Return (x, y) of the center of cell containing provided text 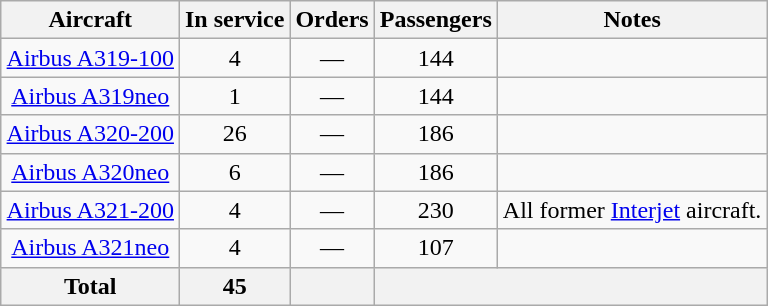
Notes (632, 20)
Airbus A319-100 (90, 58)
Passengers (436, 20)
26 (234, 134)
230 (436, 210)
Airbus A319neo (90, 96)
1 (234, 96)
Airbus A320neo (90, 172)
Airbus A320-200 (90, 134)
Airbus A321neo (90, 248)
Total (90, 286)
107 (436, 248)
Airbus A321-200 (90, 210)
In service (234, 20)
Aircraft (90, 20)
All former Interjet aircraft. (632, 210)
Orders (332, 20)
6 (234, 172)
45 (234, 286)
